Provide the (x, y) coordinate of the cell's center where the given text is located.  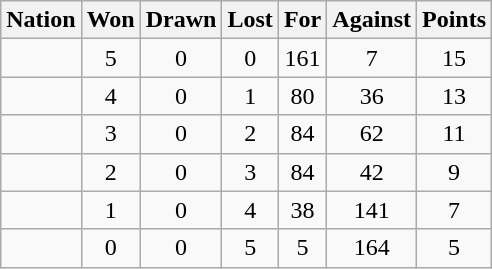
Nation (41, 20)
Points (454, 20)
36 (372, 96)
For (302, 20)
Drawn (181, 20)
161 (302, 58)
38 (302, 210)
164 (372, 248)
13 (454, 96)
Lost (250, 20)
15 (454, 58)
141 (372, 210)
9 (454, 172)
80 (302, 96)
42 (372, 172)
11 (454, 134)
Won (110, 20)
62 (372, 134)
Against (372, 20)
